Output the (x, y) coordinate of the center of the cell containing the given text.  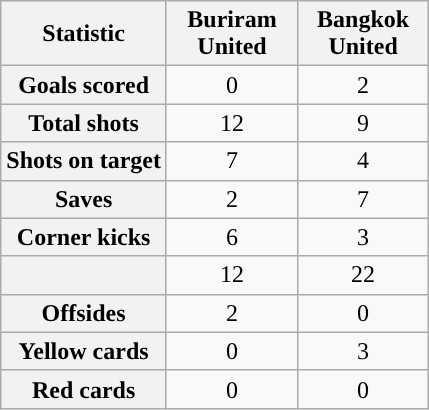
9 (364, 123)
Goals scored (84, 85)
Yellow cards (84, 351)
Corner kicks (84, 237)
Shots on target (84, 161)
Total shots (84, 123)
6 (232, 237)
Saves (84, 199)
4 (364, 161)
Bangkok United (364, 34)
Red cards (84, 389)
Buriram United (232, 34)
Offsides (84, 313)
Statistic (84, 34)
22 (364, 275)
